Provide the [X, Y] coordinate of the cell's center where the given text is located.  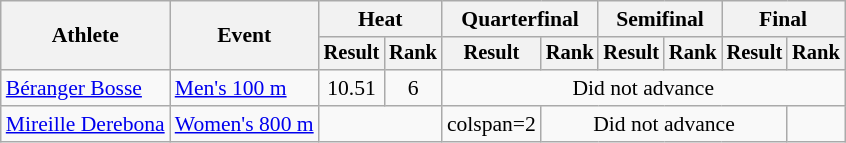
Athlete [86, 36]
Béranger Bosse [86, 88]
Semifinal [660, 19]
Men's 100 m [244, 88]
colspan=2 [492, 124]
Heat [380, 19]
10.51 [352, 88]
Quarterfinal [520, 19]
Women's 800 m [244, 124]
Event [244, 36]
6 [413, 88]
Mireille Derebona [86, 124]
Final [784, 19]
